Capture the cell that displays the provided text and extract its [x, y] central coordinate. 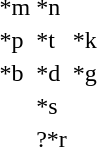
*d [52, 73]
*s [52, 106]
*t [52, 40]
